For the text-containing cell, return its midpoint in [X, Y] coordinate format. 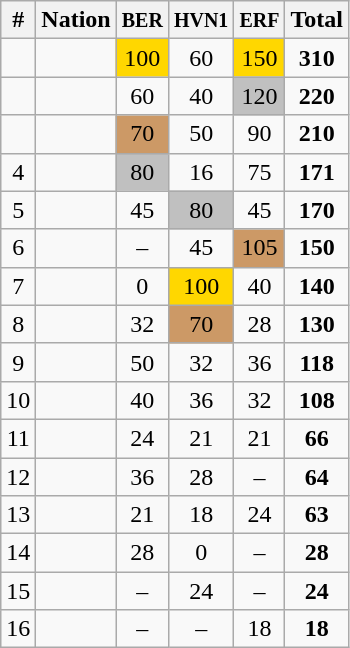
13 [18, 515]
8 [18, 324]
90 [260, 134]
108 [317, 400]
118 [317, 362]
170 [317, 210]
5 [18, 210]
75 [260, 172]
4 [18, 172]
6 [18, 248]
171 [317, 172]
Nation [76, 20]
BER [142, 20]
140 [317, 286]
130 [317, 324]
105 [260, 248]
7 [18, 286]
11 [18, 438]
64 [317, 477]
9 [18, 362]
12 [18, 477]
120 [260, 96]
220 [317, 96]
# [18, 20]
ERF [260, 20]
10 [18, 400]
15 [18, 591]
HVN1 [201, 20]
14 [18, 553]
66 [317, 438]
Total [317, 20]
63 [317, 515]
310 [317, 58]
210 [317, 134]
